Capture the cell that displays the provided text and extract its [x, y] central coordinate. 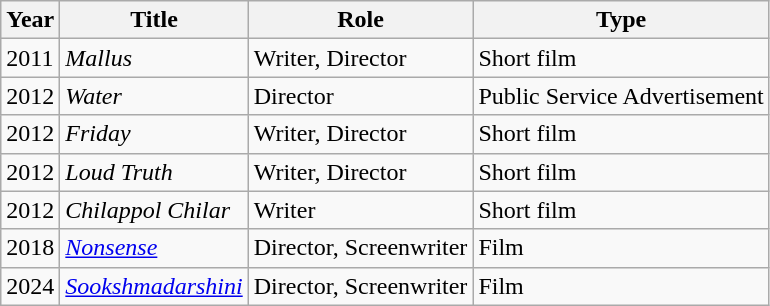
Title [154, 20]
Year [30, 20]
Role [360, 20]
Mallus [154, 58]
Loud Truth [154, 172]
Sookshmadarshini [154, 286]
Chilappol Chilar [154, 210]
Water [154, 96]
Friday [154, 134]
Type [621, 20]
2011 [30, 58]
Public Service Advertisement [621, 96]
2024 [30, 286]
Writer [360, 210]
2018 [30, 248]
Director [360, 96]
Nonsense [154, 248]
